For the text-containing cell, return its midpoint in [X, Y] coordinate format. 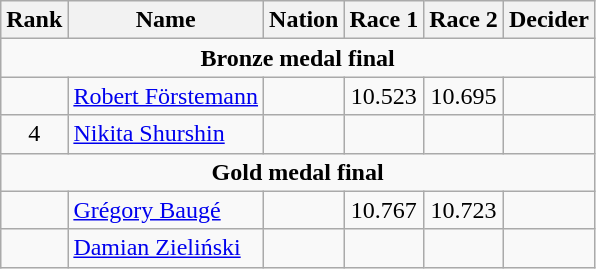
10.695 [464, 96]
10.767 [384, 210]
Nikita Shurshin [166, 134]
Robert Förstemann [166, 96]
Gold medal final [298, 172]
Decider [548, 20]
Name [166, 20]
Race 2 [464, 20]
Race 1 [384, 20]
Grégory Baugé [166, 210]
Rank [34, 20]
Damian Zieliński [166, 248]
Nation [304, 20]
10.523 [384, 96]
10.723 [464, 210]
Bronze medal final [298, 58]
4 [34, 134]
